Find where the given text appears and provide that cell's center as [X, Y] coordinate. 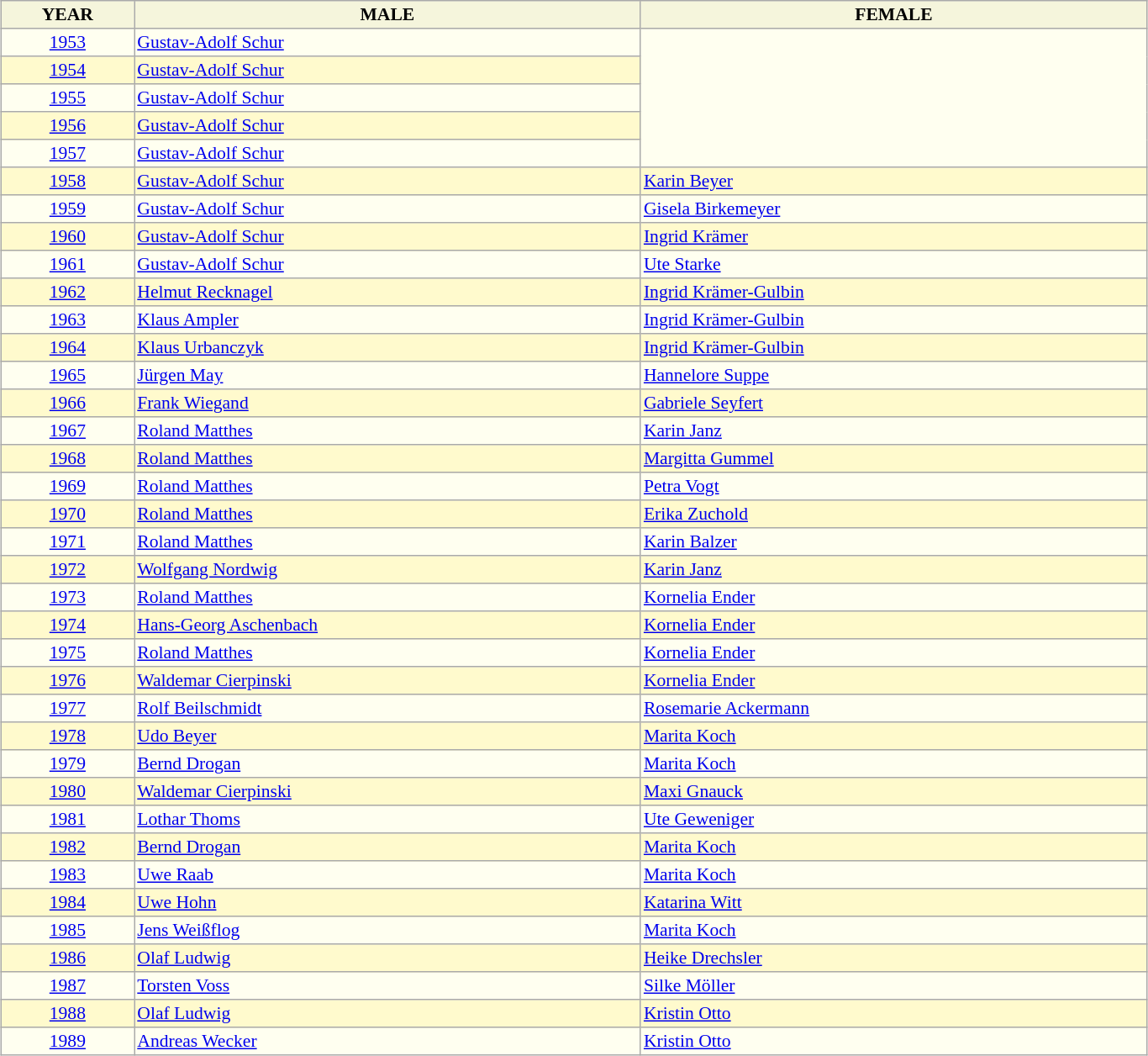
1970 [67, 515]
Rolf Beilschmidt [388, 708]
Silke Möller [894, 985]
Ute Geweniger [894, 819]
1960 [67, 237]
Karin Balzer [894, 541]
1961 [67, 264]
FEMALE [894, 15]
1968 [67, 459]
Margitta Gummel [894, 459]
1956 [67, 126]
1962 [67, 293]
Heike Drechsler [894, 958]
YEAR [67, 15]
Helmut Recknagel [388, 293]
1955 [67, 98]
1980 [67, 792]
1958 [67, 182]
Hans-Georg Aschenbach [388, 626]
MALE [388, 15]
1984 [67, 903]
Wolfgang Nordwig [388, 570]
Maxi Gnauck [894, 792]
Ingrid Krämer [894, 237]
1963 [67, 319]
1977 [67, 708]
Karin Beyer [894, 182]
Jens Weißflog [388, 930]
Jürgen May [388, 375]
1987 [67, 985]
1986 [67, 958]
1965 [67, 375]
1982 [67, 847]
Erika Zuchold [894, 515]
Rosemarie Ackermann [894, 708]
1975 [67, 652]
1981 [67, 819]
Udo Beyer [388, 737]
Andreas Wecker [388, 1041]
Klaus Ampler [388, 319]
Torsten Voss [388, 985]
1979 [67, 763]
1954 [67, 71]
Klaus Urbanczyk [388, 348]
1964 [67, 348]
Frank Wiegand [388, 404]
Hannelore Suppe [894, 375]
1967 [67, 430]
1974 [67, 626]
1969 [67, 486]
1976 [67, 681]
Petra Vogt [894, 486]
Uwe Hohn [388, 903]
1988 [67, 1014]
1978 [67, 737]
Ute Starke [894, 264]
Gisela Birkemeyer [894, 209]
1953 [67, 42]
Uwe Raab [388, 874]
1985 [67, 930]
1971 [67, 541]
1973 [67, 597]
1983 [67, 874]
Lothar Thoms [388, 819]
1966 [67, 404]
1959 [67, 209]
Gabriele Seyfert [894, 404]
1989 [67, 1041]
Katarina Witt [894, 903]
1972 [67, 570]
1957 [67, 153]
